Identify which cell holds the provided text, then report its [x, y] central coordinate. 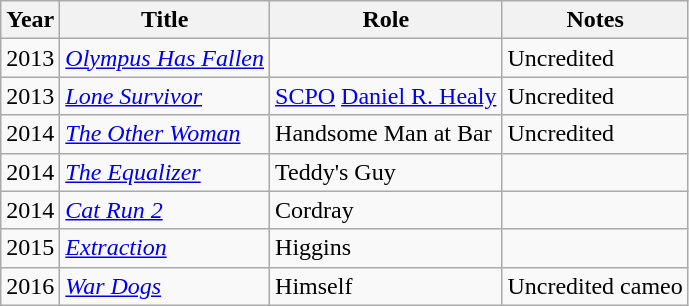
Role [386, 20]
War Dogs [165, 286]
Lone Survivor [165, 96]
The Equalizer [165, 172]
SCPO Daniel R. Healy [386, 96]
Title [165, 20]
Olympus Has Fallen [165, 58]
Cordray [386, 210]
2015 [30, 248]
Handsome Man at Bar [386, 134]
Himself [386, 286]
Uncredited cameo [595, 286]
2016 [30, 286]
The Other Woman [165, 134]
Notes [595, 20]
Cat Run 2 [165, 210]
Teddy's Guy [386, 172]
Higgins [386, 248]
Extraction [165, 248]
Year [30, 20]
